Provide the [x, y] coordinate of the cell's center where the given text is located.  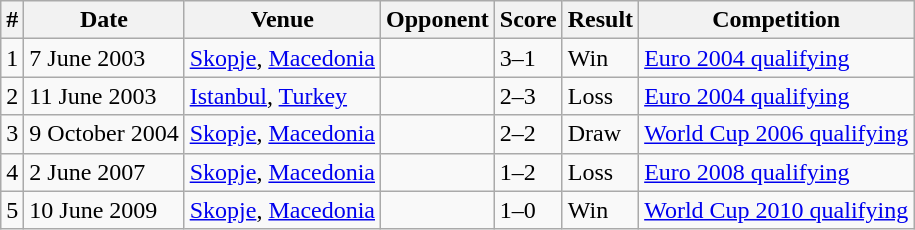
Venue [282, 20]
Competition [776, 20]
9 October 2004 [104, 134]
2 June 2007 [104, 172]
1–2 [528, 172]
1–0 [528, 210]
# [12, 20]
Euro 2008 qualifying [776, 172]
Score [528, 20]
7 June 2003 [104, 58]
Istanbul, Turkey [282, 96]
2–2 [528, 134]
Date [104, 20]
5 [12, 210]
Draw [600, 134]
Opponent [438, 20]
World Cup 2010 qualifying [776, 210]
3–1 [528, 58]
2–3 [528, 96]
11 June 2003 [104, 96]
4 [12, 172]
2 [12, 96]
3 [12, 134]
1 [12, 58]
10 June 2009 [104, 210]
World Cup 2006 qualifying [776, 134]
Result [600, 20]
